Return the [X, Y] coordinate for the center point of the cell that contains the specified text.  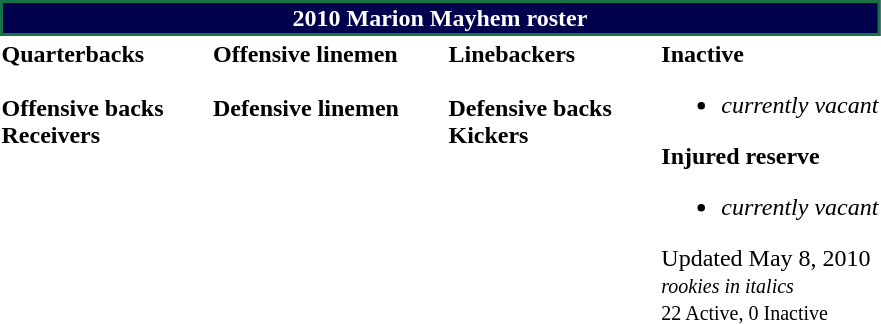
2010 Marion Mayhem roster [440, 18]
